Pinpoint the cell where the given text exists, returning its (x, y) midpoint coordinate. 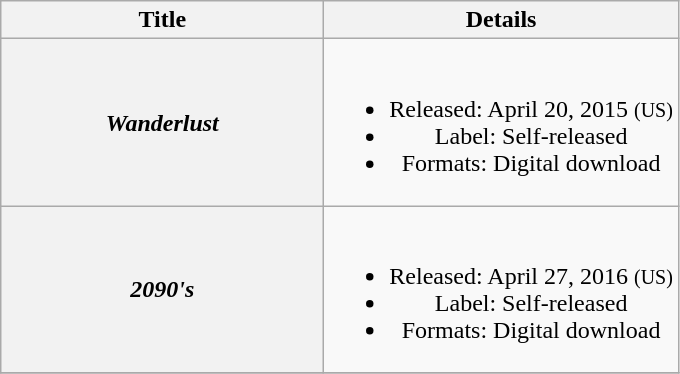
Details (502, 20)
2090's (162, 290)
Wanderlust (162, 122)
Released: April 20, 2015 (US)Label: Self-releasedFormats: Digital download (502, 122)
Title (162, 20)
Released: April 27, 2016 (US)Label: Self-releasedFormats: Digital download (502, 290)
